Find where the given text appears and provide that cell's center as (x, y) coordinate. 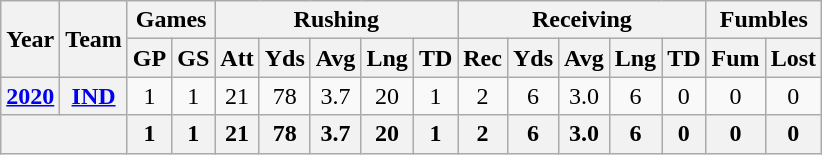
Fum (736, 58)
Games (170, 20)
Receiving (582, 20)
Rushing (336, 20)
Att (237, 58)
GP (149, 58)
Team (94, 39)
Rec (483, 58)
IND (94, 96)
Year (30, 39)
Lost (793, 58)
Fumbles (764, 20)
GS (194, 58)
2020 (30, 96)
